Provide the [x, y] coordinate of the cell's center where the given text is located.  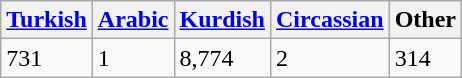
Other [425, 20]
2 [330, 58]
Turkish [47, 20]
731 [47, 58]
8,774 [222, 58]
1 [133, 58]
Kurdish [222, 20]
Circassian [330, 20]
314 [425, 58]
Arabic [133, 20]
